Locate the cell with the specified text and output its [X, Y] center coordinate. 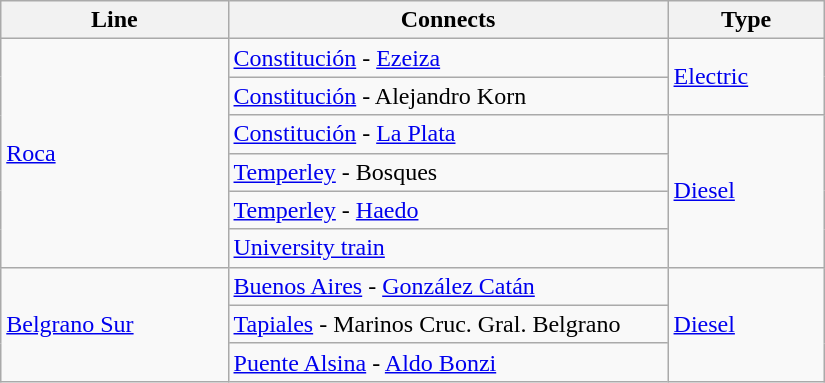
Tapiales - Marinos Cruc. Gral. Belgrano [448, 324]
Type [746, 20]
Electric [746, 77]
Roca [114, 153]
Constitución - Ezeiza [448, 58]
Line [114, 20]
University train [448, 248]
Constitución - Alejandro Korn [448, 96]
Temperley - Bosques [448, 172]
Buenos Aires - González Catán [448, 286]
Belgrano Sur [114, 324]
Connects [448, 20]
Constitución - La Plata [448, 134]
Puente Alsina - Aldo Bonzi [448, 362]
Temperley - Haedo [448, 210]
